Pinpoint the cell where the given text exists, returning its (x, y) midpoint coordinate. 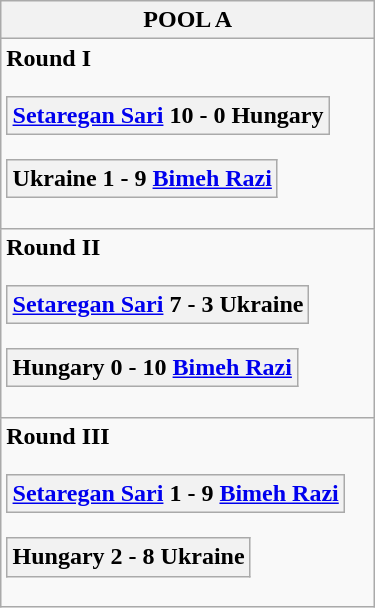
Setaregan Sari 7 - 3 Ukraine (158, 304)
POOL A (188, 20)
Setaregan Sari 1 - 9 Bimeh Razi (176, 493)
Round I Setaregan Sari 10 - 0 Hungary Ukraine 1 - 9 Bimeh Razi (188, 134)
Setaregan Sari 10 - 0 Hungary (168, 115)
Round III Setaregan Sari 1 - 9 Bimeh Razi Hungary 2 - 8 Ukraine (188, 512)
Round II Setaregan Sari 7 - 3 Ukraine Hungary 0 - 10 Bimeh Razi (188, 322)
Hungary 0 - 10 Bimeh Razi (152, 368)
Hungary 2 - 8 Ukraine (128, 557)
Ukraine 1 - 9 Bimeh Razi (142, 179)
